For the text-containing cell, return its midpoint in [x, y] coordinate format. 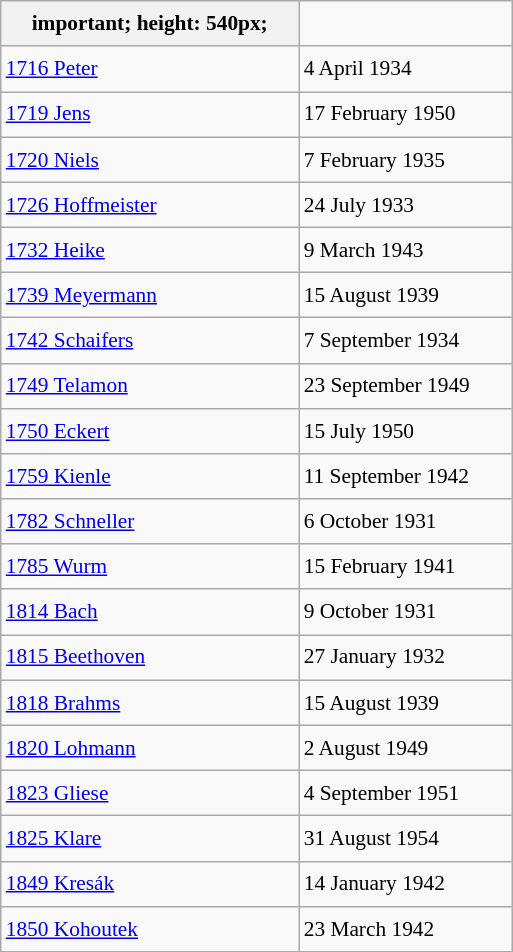
7 September 1934 [406, 340]
1742 Schaifers [150, 340]
1750 Eckert [150, 430]
1823 Gliese [150, 792]
4 April 1934 [406, 68]
1825 Klare [150, 838]
1818 Brahms [150, 702]
15 July 1950 [406, 430]
1815 Beethoven [150, 658]
17 February 1950 [406, 114]
1732 Heike [150, 250]
23 September 1949 [406, 386]
6 October 1931 [406, 522]
4 September 1951 [406, 792]
1785 Wurm [150, 566]
11 September 1942 [406, 476]
15 February 1941 [406, 566]
9 March 1943 [406, 250]
1814 Bach [150, 612]
1749 Telamon [150, 386]
31 August 1954 [406, 838]
1739 Meyermann [150, 296]
14 January 1942 [406, 884]
1820 Lohmann [150, 748]
1720 Niels [150, 160]
27 January 1932 [406, 658]
1716 Peter [150, 68]
1759 Kienle [150, 476]
1726 Hoffmeister [150, 204]
1719 Jens [150, 114]
1850 Kohoutek [150, 928]
9 October 1931 [406, 612]
1849 Kresák [150, 884]
2 August 1949 [406, 748]
23 March 1942 [406, 928]
24 July 1933 [406, 204]
7 February 1935 [406, 160]
important; height: 540px; [150, 24]
1782 Schneller [150, 522]
